Provide the [X, Y] coordinate of the cell's center where the given text is located.  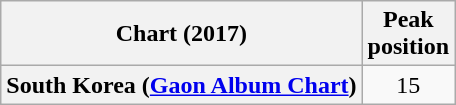
South Korea (Gaon Album Chart) [182, 85]
Chart (2017) [182, 34]
Peakposition [408, 34]
15 [408, 85]
